Scan for the cell matching the given text and deliver its (x, y) coordinate at center. 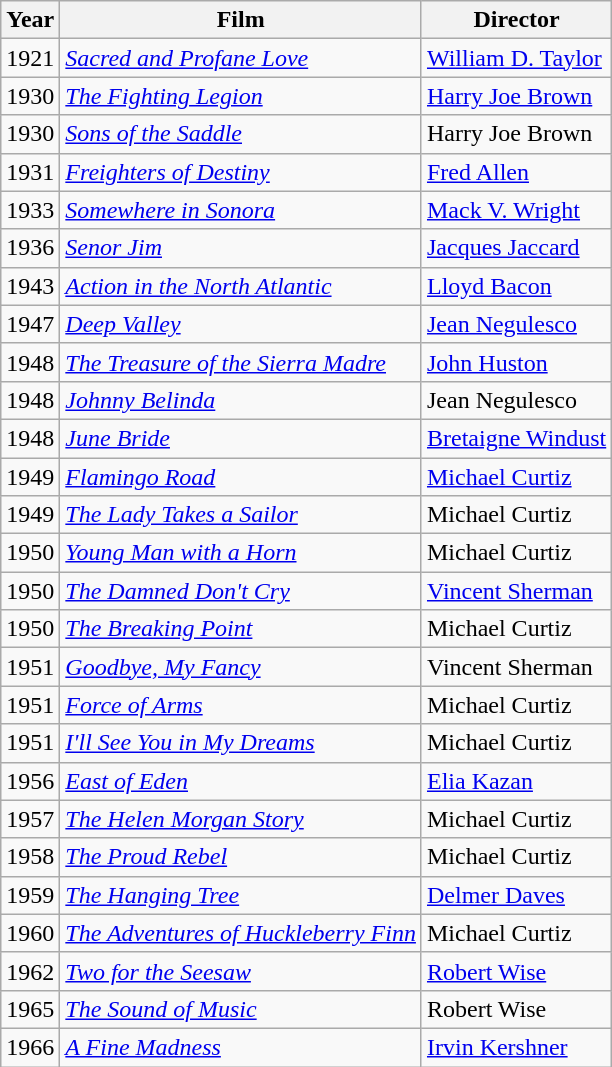
June Bride (241, 438)
1936 (30, 248)
Action in the North Atlantic (241, 286)
The Adventures of Huckleberry Finn (241, 933)
Jacques Jaccard (516, 248)
William D. Taylor (516, 58)
The Damned Don't Cry (241, 591)
1966 (30, 1047)
Flamingo Road (241, 477)
Somewhere in Sonora (241, 210)
Delmer Daves (516, 895)
1962 (30, 971)
The Sound of Music (241, 1009)
Bretaigne Windust (516, 438)
The Breaking Point (241, 629)
Mack V. Wright (516, 210)
The Lady Takes a Sailor (241, 515)
The Helen Morgan Story (241, 819)
Freighters of Destiny (241, 172)
1959 (30, 895)
Force of Arms (241, 705)
Goodbye, My Fancy (241, 667)
Elia Kazan (516, 781)
1933 (30, 210)
1957 (30, 819)
Fred Allen (516, 172)
Johnny Belinda (241, 400)
1943 (30, 286)
Lloyd Bacon (516, 286)
1965 (30, 1009)
Year (30, 20)
John Huston (516, 362)
Sacred and Profane Love (241, 58)
1958 (30, 857)
A Fine Madness (241, 1047)
1960 (30, 933)
Sons of the Saddle (241, 134)
1947 (30, 324)
1956 (30, 781)
1921 (30, 58)
The Hanging Tree (241, 895)
Two for the Seesaw (241, 971)
East of Eden (241, 781)
Young Man with a Horn (241, 553)
The Treasure of the Sierra Madre (241, 362)
The Proud Rebel (241, 857)
I'll See You in My Dreams (241, 743)
The Fighting Legion (241, 96)
1931 (30, 172)
Director (516, 20)
Deep Valley (241, 324)
Senor Jim (241, 248)
Irvin Kershner (516, 1047)
Film (241, 20)
